Output the [X, Y] coordinate of the center of the cell containing the given text.  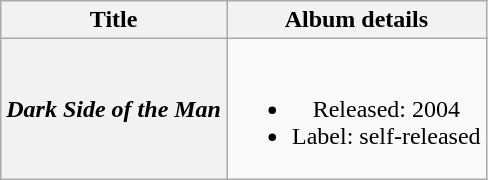
Title [114, 20]
Dark Side of the Man [114, 109]
Album details [356, 20]
Released: 2004Label: self-released [356, 109]
